Extract the [x, y] coordinate from the center of the cell holding the provided text.  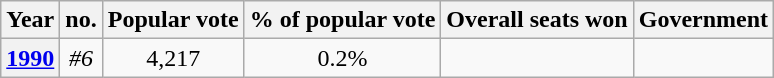
Overall seats won [537, 20]
4,217 [173, 58]
% of popular vote [342, 20]
Government [703, 20]
#6 [81, 58]
Popular vote [173, 20]
0.2% [342, 58]
no. [81, 20]
1990 [30, 58]
Year [30, 20]
